Return [x, y] of the center of cell containing provided text 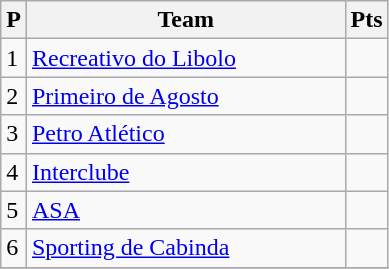
6 [14, 248]
ASA [186, 210]
5 [14, 210]
Recreativo do Libolo [186, 58]
1 [14, 58]
Pts [366, 20]
Sporting de Cabinda [186, 248]
4 [14, 172]
Primeiro de Agosto [186, 96]
Petro Atlético [186, 134]
2 [14, 96]
3 [14, 134]
Interclube [186, 172]
P [14, 20]
Team [186, 20]
